Find where the given text appears and provide that cell's center as (X, Y) coordinate. 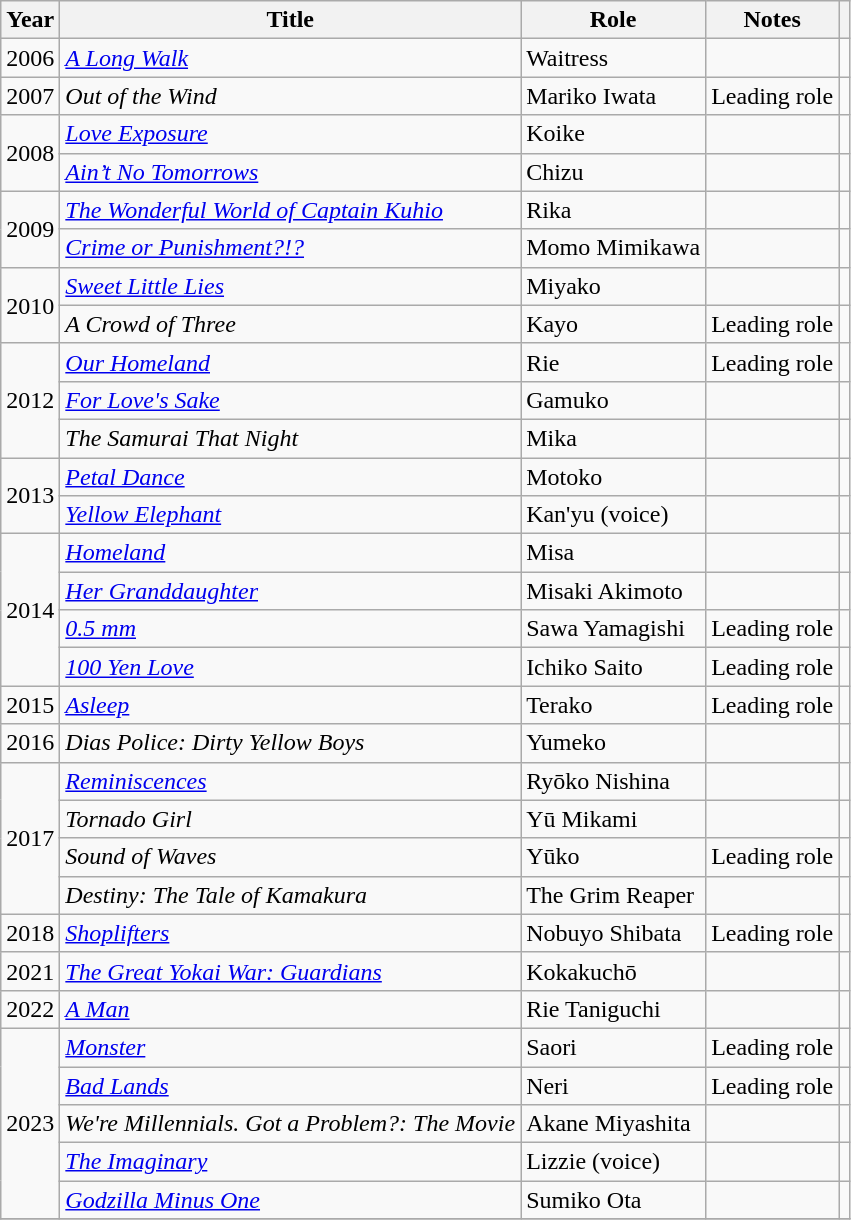
Koike (614, 134)
A Crowd of Three (290, 324)
The Grim Reaper (614, 895)
Notes (772, 20)
Gamuko (614, 400)
Monster (290, 1047)
Rika (614, 210)
We're Millennials. Got a Problem?: The Movie (290, 1124)
2012 (30, 400)
A Long Walk (290, 58)
Tornado Girl (290, 819)
2018 (30, 933)
2008 (30, 153)
Misa (614, 553)
2023 (30, 1123)
Yellow Elephant (290, 515)
Destiny: The Tale of Kamakura (290, 895)
2006 (30, 58)
2017 (30, 838)
2016 (30, 743)
0.5 mm (290, 629)
Ichiko Saito (614, 667)
2007 (30, 96)
Kan'yu (voice) (614, 515)
Rie Taniguchi (614, 1009)
Crime or Punishment?!? (290, 248)
The Great Yokai War: Guardians (290, 971)
Akane Miyashita (614, 1124)
The Wonderful World of Captain Kuhio (290, 210)
Miyako (614, 286)
2021 (30, 971)
Sweet Little Lies (290, 286)
Petal Dance (290, 477)
2014 (30, 610)
2015 (30, 705)
2022 (30, 1009)
Yū Mikami (614, 819)
The Imaginary (290, 1162)
Rie (614, 362)
Yumeko (614, 743)
2009 (30, 229)
Shoplifters (290, 933)
Role (614, 20)
Nobuyo Shibata (614, 933)
Godzilla Minus One (290, 1200)
Mariko Iwata (614, 96)
2013 (30, 496)
100 Yen Love (290, 667)
Misaki Akimoto (614, 591)
Kayo (614, 324)
Out of the Wind (290, 96)
2010 (30, 305)
Our Homeland (290, 362)
Sound of Waves (290, 857)
Love Exposure (290, 134)
For Love's Sake (290, 400)
Momo Mimikawa (614, 248)
Dias Police: Dirty Yellow Boys (290, 743)
The Samurai That Night (290, 438)
Mika (614, 438)
Chizu (614, 172)
Sumiko Ota (614, 1200)
Saori (614, 1047)
Homeland (290, 553)
Her Granddaughter (290, 591)
Title (290, 20)
Sawa Yamagishi (614, 629)
Neri (614, 1085)
Ryōko Nishina (614, 781)
Lizzie (voice) (614, 1162)
Kokakuchō (614, 971)
Terako (614, 705)
Motoko (614, 477)
Waitress (614, 58)
Reminiscences (290, 781)
Asleep (290, 705)
A Man (290, 1009)
Year (30, 20)
Bad Lands (290, 1085)
Yūko (614, 857)
Ain’t No Tomorrows (290, 172)
